Output the (X, Y) coordinate of the center of the cell containing the given text.  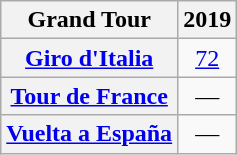
72 (208, 58)
Giro d'Italia (90, 58)
Grand Tour (90, 20)
Tour de France (90, 96)
Vuelta a España (90, 134)
2019 (208, 20)
